Extract the (X, Y) coordinate from the center of the cell holding the provided text.  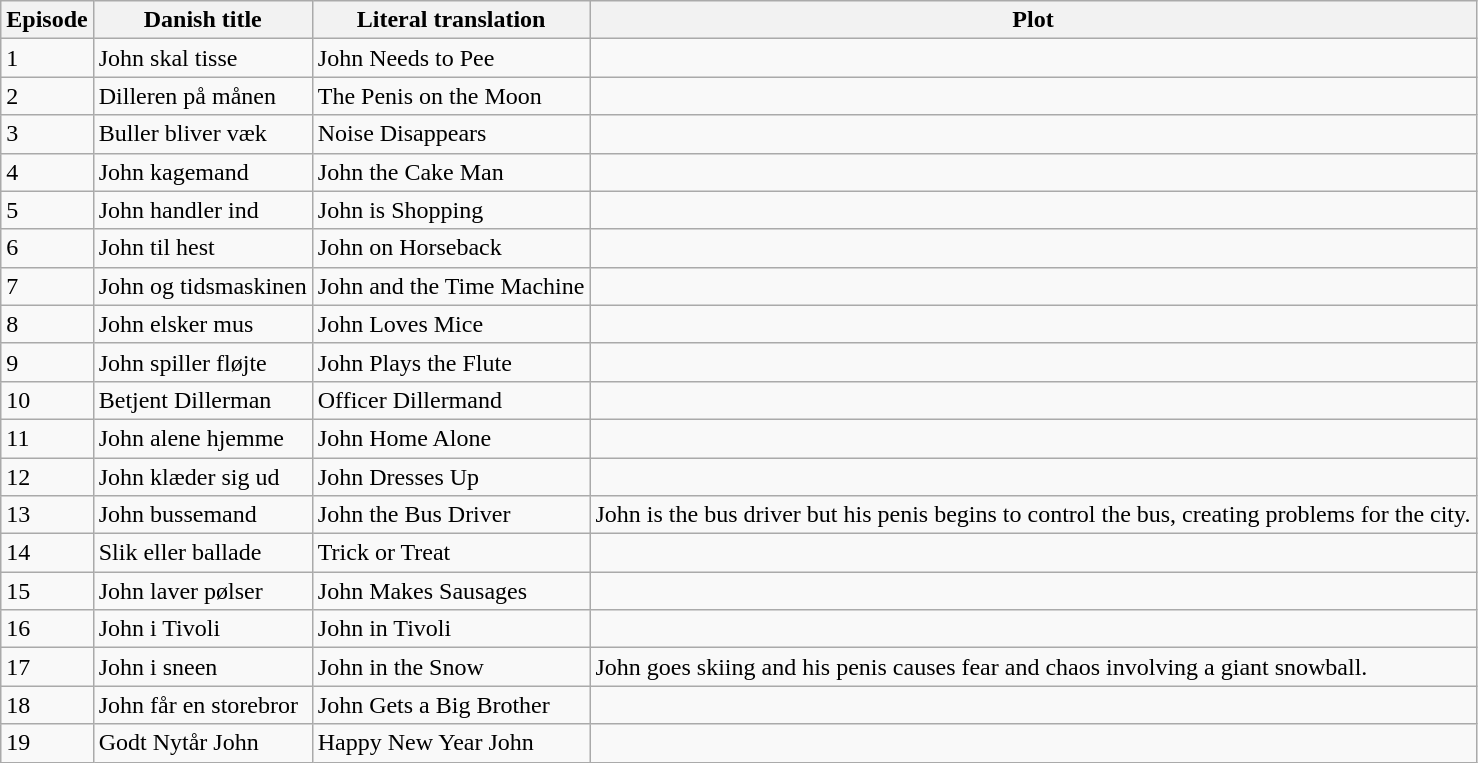
John Makes Sausages (451, 591)
15 (47, 591)
Plot (1033, 20)
John laver pølser (202, 591)
3 (47, 134)
Literal translation (451, 20)
John skal tisse (202, 58)
John klæder sig ud (202, 477)
6 (47, 248)
John in the Snow (451, 667)
Dilleren på månen (202, 96)
The Penis on the Moon (451, 96)
19 (47, 743)
Officer Dillermand (451, 400)
John Home Alone (451, 438)
4 (47, 172)
14 (47, 553)
Buller bliver væk (202, 134)
John the Bus Driver (451, 515)
John Dresses Up (451, 477)
John og tidsmaskinen (202, 286)
7 (47, 286)
Slik eller ballade (202, 553)
John and the Time Machine (451, 286)
John til hest (202, 248)
Godt Nytår John (202, 743)
John i sneen (202, 667)
John kagemand (202, 172)
John handler ind (202, 210)
Happy New Year John (451, 743)
18 (47, 705)
John on Horseback (451, 248)
John Loves Mice (451, 324)
John in Tivoli (451, 629)
John elsker mus (202, 324)
10 (47, 400)
12 (47, 477)
Danish title (202, 20)
5 (47, 210)
John spiller fløjte (202, 362)
John the Cake Man (451, 172)
1 (47, 58)
8 (47, 324)
Trick or Treat (451, 553)
John is Shopping (451, 210)
16 (47, 629)
John i Tivoli (202, 629)
John Gets a Big Brother (451, 705)
2 (47, 96)
Betjent Dillerman (202, 400)
13 (47, 515)
John goes skiing and his penis causes fear and chaos involving a giant snowball. (1033, 667)
John Plays the Flute (451, 362)
John bussemand (202, 515)
John alene hjemme (202, 438)
9 (47, 362)
John Needs to Pee (451, 58)
John får en storebror (202, 705)
Episode (47, 20)
11 (47, 438)
John is the bus driver but his penis begins to control the bus, creating problems for the city. (1033, 515)
17 (47, 667)
Noise Disappears (451, 134)
